Return the [x, y] coordinate for the center point of the cell that contains the specified text.  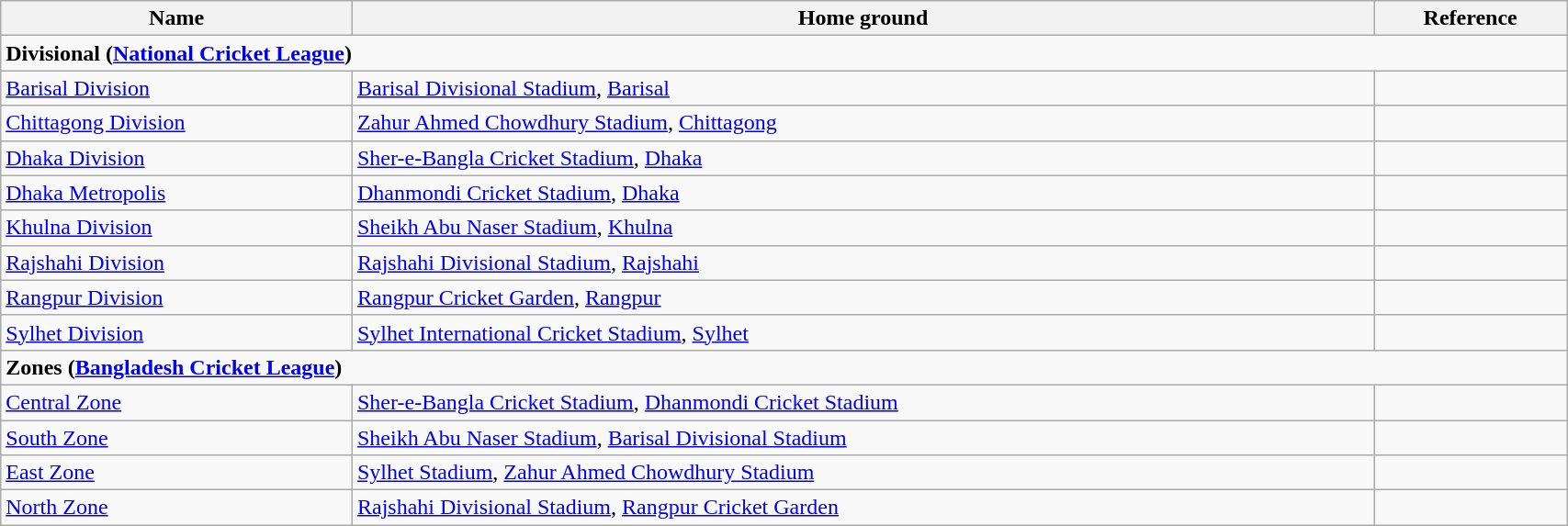
Barisal Divisional Stadium, Barisal [863, 88]
Name [176, 18]
Rangpur Division [176, 297]
Central Zone [176, 402]
Sher-e-Bangla Cricket Stadium, Dhanmondi Cricket Stadium [863, 402]
Dhaka Metropolis [176, 193]
Home ground [863, 18]
Barisal Division [176, 88]
Sylhet Stadium, Zahur Ahmed Chowdhury Stadium [863, 473]
Sher-e-Bangla Cricket Stadium, Dhaka [863, 158]
Zones (Bangladesh Cricket League) [784, 367]
Khulna Division [176, 228]
Rajshahi Division [176, 263]
South Zone [176, 438]
Zahur Ahmed Chowdhury Stadium, Chittagong [863, 123]
Sylhet Division [176, 332]
Dhanmondi Cricket Stadium, Dhaka [863, 193]
Rangpur Cricket Garden, Rangpur [863, 297]
Chittagong Division [176, 123]
Divisional (National Cricket League) [784, 53]
East Zone [176, 473]
Sheikh Abu Naser Stadium, Khulna [863, 228]
Reference [1471, 18]
Sylhet International Cricket Stadium, Sylhet [863, 332]
North Zone [176, 508]
Rajshahi Divisional Stadium, Rangpur Cricket Garden [863, 508]
Sheikh Abu Naser Stadium, Barisal Divisional Stadium [863, 438]
Rajshahi Divisional Stadium, Rajshahi [863, 263]
Dhaka Division [176, 158]
